Detect which cell encompasses the target text, then output its (X, Y) center coordinate. 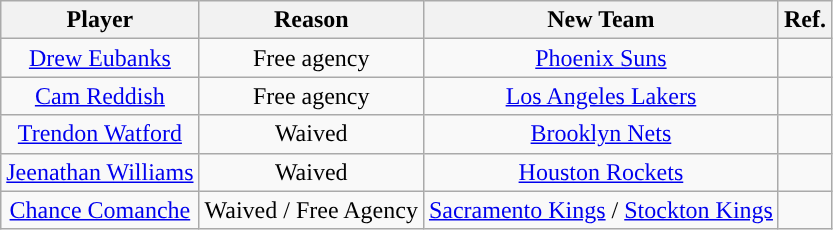
Ref. (804, 20)
Houston Rockets (600, 172)
Sacramento Kings / Stockton Kings (600, 210)
Cam Reddish (100, 96)
Los Angeles Lakers (600, 96)
New Team (600, 20)
Waived / Free Agency (311, 210)
Player (100, 20)
Drew Eubanks (100, 58)
Trendon Watford (100, 134)
Chance Comanche (100, 210)
Phoenix Suns (600, 58)
Jeenathan Williams (100, 172)
Brooklyn Nets (600, 134)
Reason (311, 20)
